Determine the [X, Y] coordinate at the center of the cell enclosing the given text.  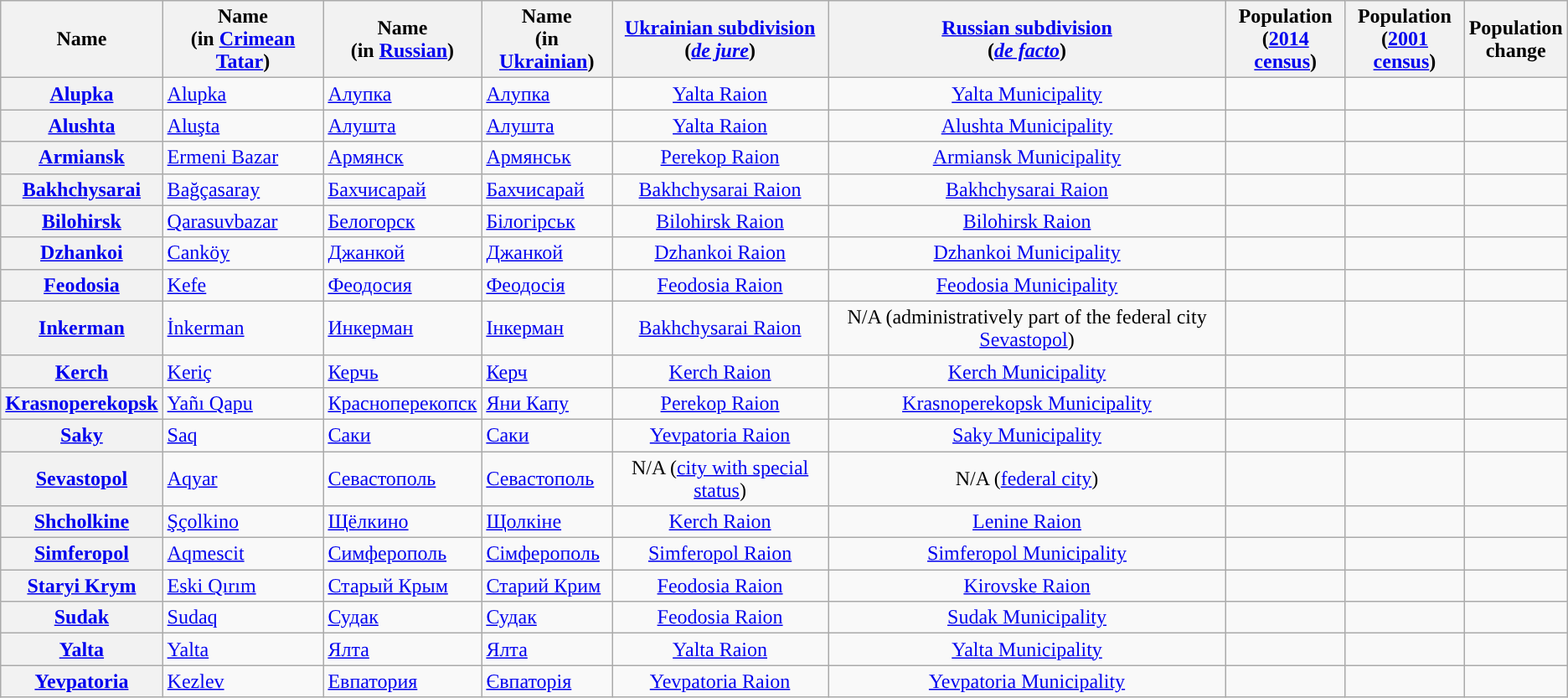
Kerch [82, 371]
Name [82, 39]
Saq [243, 435]
Lenine Raion [1027, 522]
Population(2014 census) [1286, 39]
Армянск [402, 158]
Евпатория [402, 681]
Inkerman [82, 328]
İnkerman [243, 328]
Яни Капу [547, 403]
Sudaq [243, 618]
N/A (city with special status) [720, 478]
Bilohirsk [82, 221]
Sudak Municipality [1027, 618]
Eski Qırım [243, 586]
Kefe [243, 285]
Yevpatoria [82, 681]
Керч [547, 371]
Aqmescit [243, 554]
Ermeni Bazar [243, 158]
Сімферополь [547, 554]
Инкерман [402, 328]
Dzhankoi [82, 253]
Yañı Qapu [243, 403]
Simferopol Municipality [1027, 554]
Name(in Crimean Tatar) [243, 39]
Russian subdivision(de facto) [1027, 39]
Sevastopol [82, 478]
Щёлкино [402, 522]
Krasnoperekopsk Municipality [1027, 403]
Simferopol Raion [720, 554]
Aqyar [243, 478]
Ukrainian subdivision(de jure) [720, 39]
Інкерман [547, 328]
Canköy [243, 253]
Armiansk Municipality [1027, 158]
N/A (administratively part of the federal city Sevastopol) [1027, 328]
Армянськ [547, 158]
Dzhankoi Raion [720, 253]
Євпаторія [547, 681]
Name(in Ukrainian) [547, 39]
Kerch Municipality [1027, 371]
Staryi Krym [82, 586]
Керчь [402, 371]
Bakhchysarai [82, 189]
Saky [82, 435]
Name(in Russian) [402, 39]
Щолкіне [547, 522]
Красноперекопск [402, 403]
Феодосія [547, 285]
Saky Municipality [1027, 435]
Yevpatoria Municipality [1027, 681]
Populationchange [1516, 39]
Старый Крым [402, 586]
Феодосия [402, 285]
Armiansk [82, 158]
Kirovske Raion [1027, 586]
Aluşta [243, 126]
Старий Крим [547, 586]
Dzhankoi Municipality [1027, 253]
Şçolkino [243, 522]
Simferopol [82, 554]
N/A (federal city) [1027, 478]
Population(2001 census) [1405, 39]
Bağçasaray [243, 189]
Білогірськ [547, 221]
Shcholkine [82, 522]
Feodosia [82, 285]
Keriç [243, 371]
Kezlev [243, 681]
Sudak [82, 618]
Симферополь [402, 554]
Alushta [82, 126]
Белогорск [402, 221]
Alushta Municipality [1027, 126]
Krasnoperekopsk [82, 403]
Qarasuvbazar [243, 221]
Feodosia Municipality [1027, 285]
